Pinpoint the cell where the given text exists, returning its (x, y) midpoint coordinate. 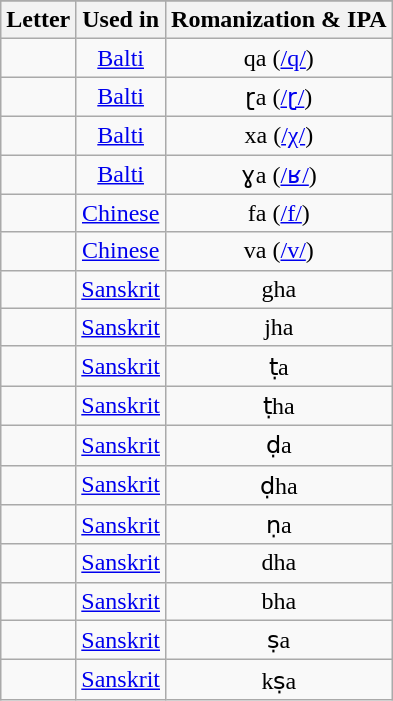
va (/v/) (280, 251)
ḍha (280, 485)
Used in (121, 20)
kṣa (280, 680)
Romanization & IPA (280, 20)
ɽa (/ɽ/) (280, 97)
ṭa (280, 366)
Letter (38, 20)
fa (/f/) (280, 213)
ḍa (280, 445)
qa (/q/) (280, 58)
ṇa (280, 525)
xa (/χ/) (280, 135)
jha (280, 327)
gha (280, 289)
ṣa (280, 640)
ɣa (/ʁ/) (280, 174)
ṭha (280, 406)
dha (280, 563)
bha (280, 601)
